Return [X, Y] of the center of cell containing provided text 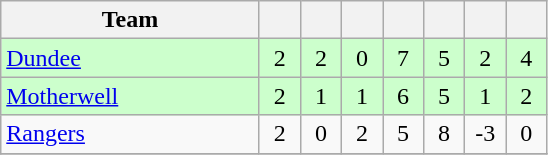
Rangers [130, 134]
4 [526, 58]
Motherwell [130, 96]
Team [130, 20]
-3 [486, 134]
Dundee [130, 58]
7 [402, 58]
6 [402, 96]
8 [444, 134]
